Return [x, y] of the center of cell containing provided text 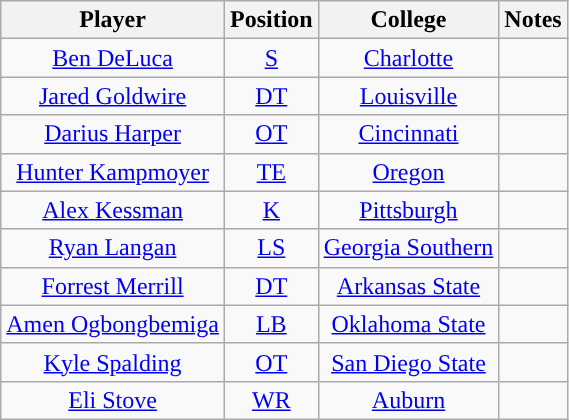
TE [271, 172]
Cincinnati [408, 134]
Jared Goldwire [113, 96]
S [271, 58]
Hunter Kampmoyer [113, 172]
Darius Harper [113, 134]
WR [271, 400]
Player [113, 20]
Amen Ogbongbemiga [113, 324]
Ryan Langan [113, 248]
Charlotte [408, 58]
Kyle Spalding [113, 362]
LS [271, 248]
Notes [533, 20]
LB [271, 324]
Oregon [408, 172]
San Diego State [408, 362]
Forrest Merrill [113, 286]
Oklahoma State [408, 324]
Georgia Southern [408, 248]
Alex Kessman [113, 210]
Arkansas State [408, 286]
College [408, 20]
Louisville [408, 96]
Ben DeLuca [113, 58]
Eli Stove [113, 400]
Position [271, 20]
K [271, 210]
Pittsburgh [408, 210]
Auburn [408, 400]
